Scan for the cell matching the given text and deliver its (X, Y) coordinate at center. 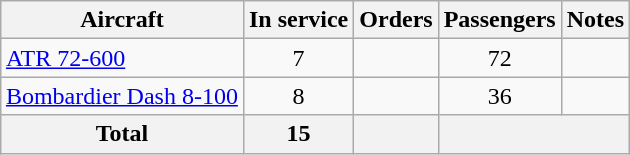
72 (500, 58)
In service (298, 20)
15 (298, 134)
36 (500, 96)
Bombardier Dash 8-100 (122, 96)
Aircraft (122, 20)
Notes (595, 20)
7 (298, 58)
Passengers (500, 20)
ATR 72-600 (122, 58)
8 (298, 96)
Orders (396, 20)
Total (122, 134)
